Identify which cell holds the provided text, then report its [X, Y] central coordinate. 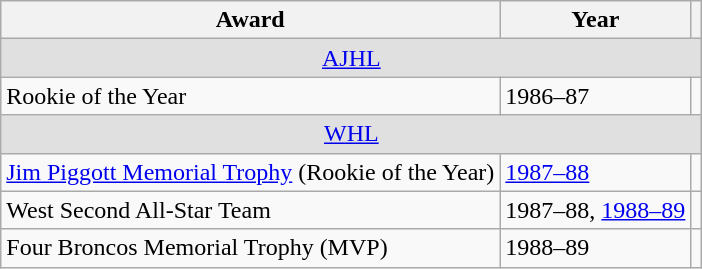
WHL [352, 134]
1988–89 [596, 248]
West Second All-Star Team [250, 210]
Award [250, 20]
Four Broncos Memorial Trophy (MVP) [250, 248]
Rookie of the Year [250, 96]
Jim Piggott Memorial Trophy (Rookie of the Year) [250, 172]
1987–88 [596, 172]
Year [596, 20]
AJHL [352, 58]
1987–88, 1988–89 [596, 210]
1986–87 [596, 96]
